Find where the given text appears and provide that cell's center as (x, y) coordinate. 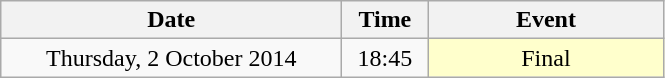
Event (546, 20)
Date (172, 20)
Final (546, 58)
18:45 (385, 58)
Time (385, 20)
Thursday, 2 October 2014 (172, 58)
